Provide the (x, y) coordinate of the cell's center where the given text is located.  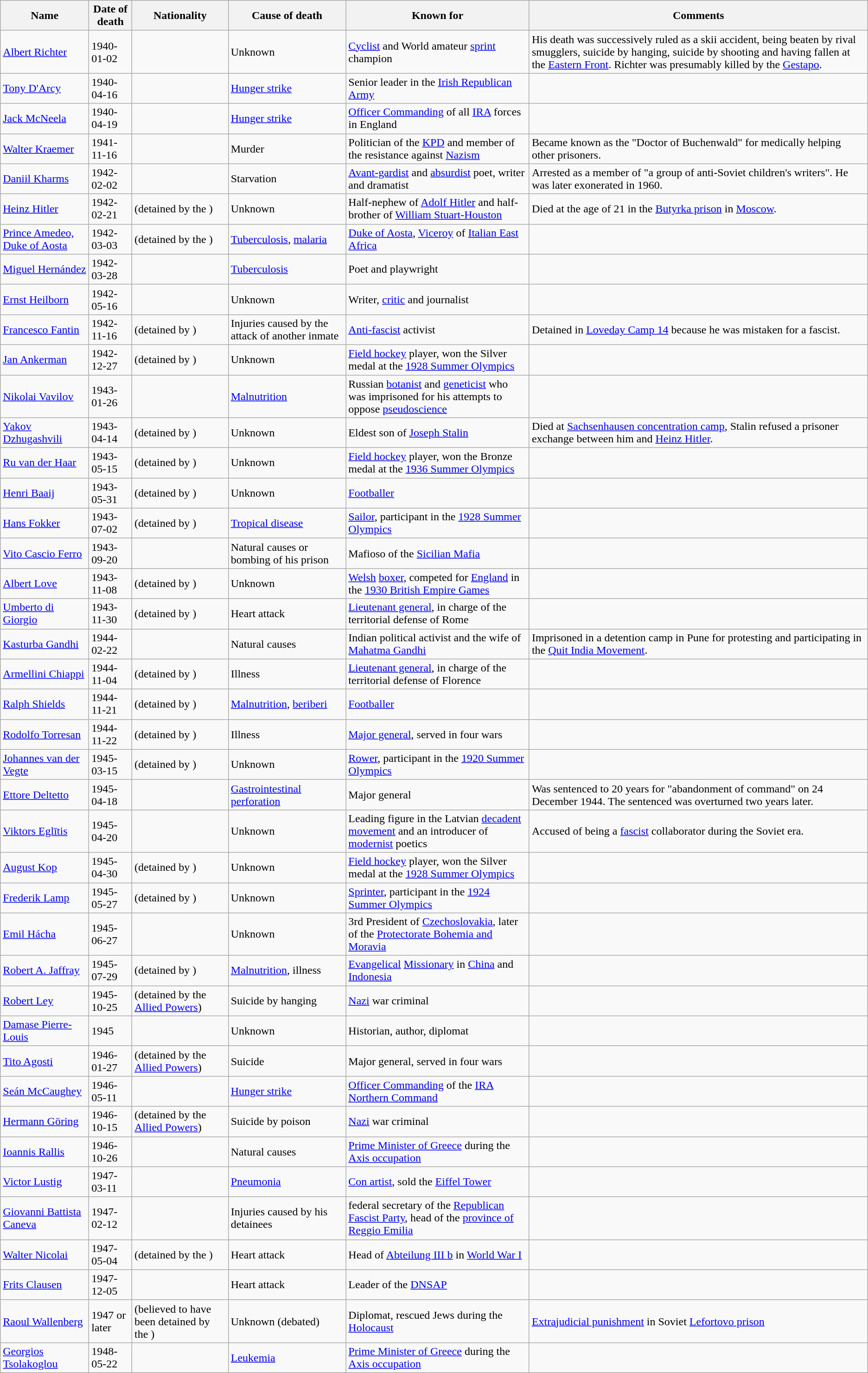
1940-04-19 (110, 119)
1947-12-05 (110, 1284)
Arrested as a member of "a group of anti-Soviet children's writers". He was later exonerated in 1960. (698, 179)
Tuberculosis, malaria (287, 239)
1942-02-02 (110, 179)
1943-05-31 (110, 493)
1946-10-15 (110, 1121)
Miguel Hernández (45, 269)
Robert Ley (45, 1001)
Sprinter, participant in the 1924 Summer Olympics (438, 898)
1945-04-20 (110, 831)
Viktors Eglītis (45, 831)
Francesco Fantin (45, 329)
Raoul Wallenberg (45, 1321)
Leukemia (287, 1358)
Politician of the KPD and member of the resistance against Nazism (438, 148)
Poet and playwright (438, 269)
1944-02-22 (110, 644)
Sailor, participant in the 1928 Summer Olympics (438, 523)
1944-11-21 (110, 704)
1942-05-16 (110, 300)
Evangelical Missionary in China and Indonesia (438, 971)
1945-04-18 (110, 795)
1943-09-20 (110, 554)
1942-03-28 (110, 269)
Ioannis Rallis (45, 1152)
1946-05-11 (110, 1092)
federal secretary of the Republican Fascist Party, head of the province of Reggio Emilia (438, 1218)
1945-06-27 (110, 934)
Ralph Shields (45, 704)
1942-02-21 (110, 209)
Died at Sachsenhausen concentration camp, Stalin refused a prisoner exchange between him and Heinz Hitler. (698, 433)
Cause of death (287, 16)
1946-10-26 (110, 1152)
Major general (438, 795)
Malnutrition, beriberi (287, 704)
Heinz Hitler (45, 209)
Field hockey player, won the Bronze medal at the 1936 Summer Olympics (438, 463)
1942-12-27 (110, 360)
Yakov Dzhugashvili (45, 433)
Known for (438, 16)
Lieutenant general, in charge of the territorial defense of Rome (438, 614)
Tony D'Arcy (45, 88)
Gastrointestinal perforation (287, 795)
1941-11-16 (110, 148)
1943-01-26 (110, 396)
1944-11-22 (110, 734)
Extrajudicial punishment in Soviet Lefortovo prison (698, 1321)
1943-11-08 (110, 583)
Emil Hácha (45, 934)
Pneumonia (287, 1181)
1947-03-11 (110, 1181)
Injuries caused by his detainees (287, 1218)
Nikolai Vavilov (45, 396)
Ettore Deltetto (45, 795)
Duke of Aosta, Viceroy of Italian East Africa (438, 239)
Tropical disease (287, 523)
Walter Kraemer (45, 148)
Became known as the "Doctor of Buchenwald" for medically helping other prisoners. (698, 148)
1948-05-22 (110, 1358)
1943-11-30 (110, 614)
Historian, author, diplomat (438, 1031)
Cyclist and World amateur sprint champion (438, 52)
Walter Nicolai (45, 1255)
1945 (110, 1031)
1940-04-16 (110, 88)
Georgios Tsolakoglou (45, 1358)
Eldest son of Joseph Stalin (438, 433)
Died at the age of 21 in the Butyrka prison in Moscow. (698, 209)
Leader of the DNSAP (438, 1284)
Robert A. Jaffray (45, 971)
Con artist, sold the Eiffel Tower (438, 1181)
1943-05-15 (110, 463)
1943-07-02 (110, 523)
Suicide (287, 1061)
Malnutrition (287, 396)
Anti-fascist activist (438, 329)
Henri Baaij (45, 493)
Victor Lustig (45, 1181)
Prince Amedeo, Duke of Aosta (45, 239)
Daniil Kharms (45, 179)
Murder (287, 148)
Writer, critic and journalist (438, 300)
Name (45, 16)
Frits Clausen (45, 1284)
Head of Abteilung III b in World War I (438, 1255)
Kasturba Gandhi (45, 644)
1942-11-16 (110, 329)
Tito Agosti (45, 1061)
Albert Richter (45, 52)
Russian botanist and geneticist who was imprisoned for his attempts to oppose pseudoscience (438, 396)
1942-03-03 (110, 239)
Diplomat, rescued Jews during the Holocaust (438, 1321)
Giovanni Battista Caneva (45, 1218)
Frederik Lamp (45, 898)
1947-05-04 (110, 1255)
Welsh boxer, competed for England in the 1930 British Empire Games (438, 583)
Unknown (debated) (287, 1321)
Damase Pierre-Louis (45, 1031)
1947-02-12 (110, 1218)
1945-10-25 (110, 1001)
Avant-gardist and absurdist poet, writer and dramatist (438, 179)
Injuries caused by the attack of another inmate (287, 329)
Malnutrition, illness (287, 971)
Rodolfo Torresan (45, 734)
Ernst Heilborn (45, 300)
Detained in Loveday Camp 14 because he was mistaken for a fascist. (698, 329)
1947 or later (110, 1321)
Indian political activist and the wife of Mahatma Gandhi (438, 644)
1946-01-27 (110, 1061)
August Kop (45, 867)
Officer Commanding of the IRA Northern Command (438, 1092)
Nationality (180, 16)
Johannes van der Vegte (45, 764)
3rd President of Czechoslovakia, later of the Protectorate Bohemia and Moravia (438, 934)
Starvation (287, 179)
1945-04-30 (110, 867)
Accused of being a fascist collaborator during the Soviet era. (698, 831)
Imprisoned in a detention camp in Pune for protesting and participating in the Quit India Movement. (698, 644)
1945-03-15 (110, 764)
Suicide by hanging (287, 1001)
1944-11-04 (110, 674)
Jan Ankerman (45, 360)
Hermann Göring (45, 1121)
1945-05-27 (110, 898)
1945-07-29 (110, 971)
Was sentenced to 20 years for "abandonment of command" on 24 December 1944. The sentenced was overturned two years later. (698, 795)
Armellini Chiappi (45, 674)
(believed to have been detained by the ) (180, 1321)
Hans Fokker (45, 523)
1943-04-14 (110, 433)
Suicide by poison (287, 1121)
Seán McCaughey (45, 1092)
Comments (698, 16)
1940-01-02 (110, 52)
Leading figure in the Latvian decadent movement and an introducer of modernist poetics (438, 831)
Half-nephew of Adolf Hitler and half-brother of William Stuart-Houston (438, 209)
Umberto di Giorgio (45, 614)
Mafioso of the Sicilian Mafia (438, 554)
Senior leader in the Irish Republican Army (438, 88)
Lieutenant general, in charge of the territorial defense of Florence (438, 674)
Rower, participant in the 1920 Summer Olympics (438, 764)
Vito Cascio Ferro (45, 554)
Officer Commanding of all IRA forces in England (438, 119)
Ru van der Haar (45, 463)
Albert Love (45, 583)
Natural causes or bombing of his prison (287, 554)
Jack McNeela (45, 119)
Tuberculosis (287, 269)
Date of death (110, 16)
